Capture the cell that displays the provided text and extract its [X, Y] central coordinate. 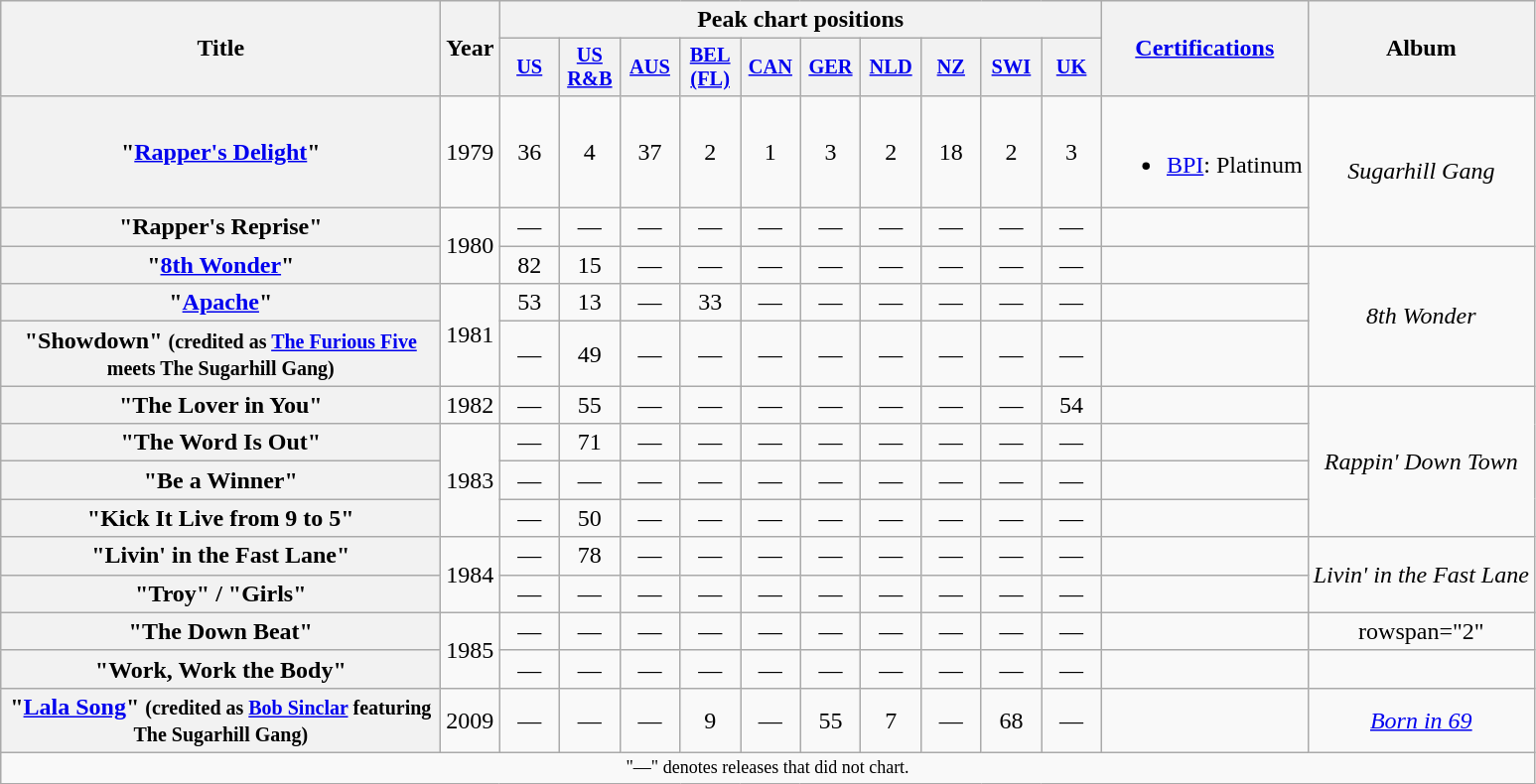
rowspan="2" [1421, 631]
BEL (FL) [711, 67]
Peak chart positions [800, 20]
18 [951, 151]
Sugarhill Gang [1421, 171]
"Apache" [220, 303]
4 [590, 151]
"Lala Song" (credited as Bob Sinclar featuring The Sugarhill Gang) [220, 720]
"Troy" / "Girls" [220, 593]
"Kick It Live from 9 to 5" [220, 518]
"Rapper's Reprise" [220, 227]
"Rapper's Delight" [220, 151]
53 [530, 303]
"—" denotes releases that did not chart. [768, 768]
78 [590, 556]
Album [1421, 49]
"Work, Work the Body" [220, 669]
"The Lover in You" [220, 405]
SWI [1011, 67]
"Livin' in the Fast Lane" [220, 556]
Certifications [1204, 49]
Rappin' Down Town [1421, 461]
AUS [649, 67]
50 [590, 518]
13 [590, 303]
"The Word Is Out" [220, 443]
71 [590, 443]
15 [590, 265]
2009 [471, 720]
8th Wonder [1421, 316]
Born in 69 [1421, 720]
82 [530, 265]
1985 [471, 650]
1984 [471, 575]
1981 [471, 335]
CAN [770, 67]
1982 [471, 405]
37 [649, 151]
GER [830, 67]
UK [1072, 67]
NLD [892, 67]
BPI: Platinum [1204, 151]
49 [590, 353]
Title [220, 49]
"8th Wonder" [220, 265]
1980 [471, 246]
US [530, 67]
36 [530, 151]
1 [770, 151]
"Showdown" (credited as The Furious Five meets The Sugarhill Gang) [220, 353]
33 [711, 303]
"The Down Beat" [220, 631]
1979 [471, 151]
Year [471, 49]
9 [711, 720]
"Be a Winner" [220, 480]
Livin' in the Fast Lane [1421, 575]
7 [892, 720]
68 [1011, 720]
54 [1072, 405]
USR&B [590, 67]
1983 [471, 480]
NZ [951, 67]
